Return [x, y] of the center of cell containing provided text 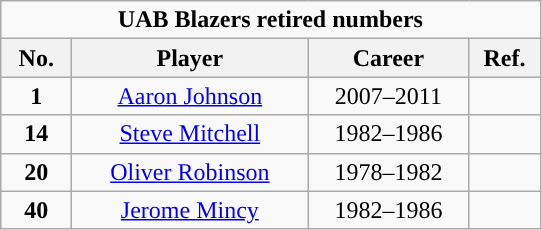
Jerome Mincy [190, 210]
14 [36, 134]
Aaron Johnson [190, 96]
40 [36, 210]
2007–2011 [388, 96]
1 [36, 96]
Player [190, 58]
Oliver Robinson [190, 172]
No. [36, 58]
UAB Blazers retired numbers [270, 20]
Steve Mitchell [190, 134]
Ref. [504, 58]
Career [388, 58]
1978–1982 [388, 172]
20 [36, 172]
